Scan for the cell matching the given text and deliver its (x, y) coordinate at center. 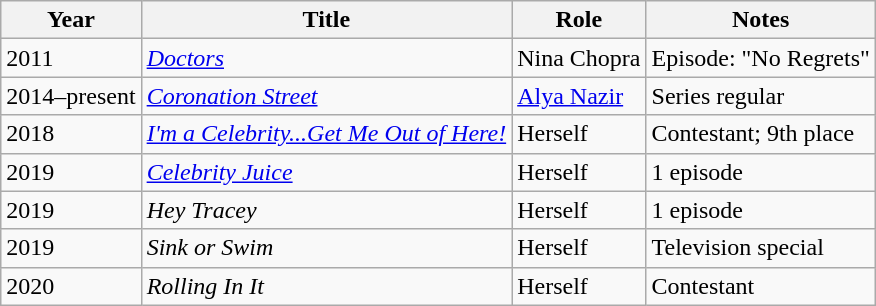
2011 (71, 58)
I'm a Celebrity...Get Me Out of Here! (326, 134)
Title (326, 20)
Episode: "No Regrets" (760, 58)
Year (71, 20)
2020 (71, 286)
Nina Chopra (579, 58)
Contestant; 9th place (760, 134)
Celebrity Juice (326, 172)
Series regular (760, 96)
2018 (71, 134)
Contestant (760, 286)
Notes (760, 20)
Coronation Street (326, 96)
Television special (760, 248)
Sink or Swim (326, 248)
Alya Nazir (579, 96)
Role (579, 20)
Hey Tracey (326, 210)
Doctors (326, 58)
2014–present (71, 96)
Rolling In It (326, 286)
